Return the [X, Y] coordinate for the center point of the cell that contains the specified text.  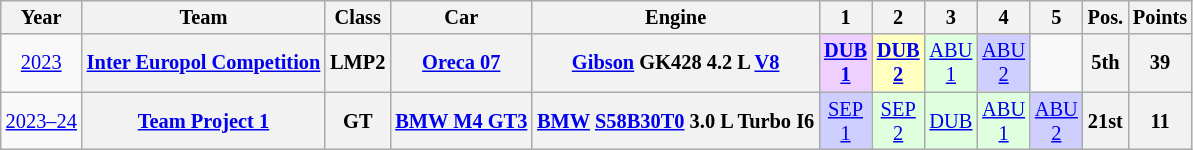
39 [1160, 63]
Pos. [1106, 17]
DUB [952, 121]
Points [1160, 17]
BMW M4 GT3 [461, 121]
Gibson GK428 4.2 L V8 [676, 63]
Year [42, 17]
DUB1 [846, 63]
2023 [42, 63]
Oreca 07 [461, 63]
Team [204, 17]
GT [358, 121]
Inter Europol Competition [204, 63]
2023–24 [42, 121]
5th [1106, 63]
3 [952, 17]
LMP2 [358, 63]
DUB2 [898, 63]
2 [898, 17]
Car [461, 17]
Engine [676, 17]
Class [358, 17]
21st [1106, 121]
1 [846, 17]
SEP1 [846, 121]
11 [1160, 121]
4 [1004, 17]
SEP2 [898, 121]
Team Project 1 [204, 121]
BMW S58B30T0 3.0 L Turbo I6 [676, 121]
5 [1056, 17]
